Extract the [X, Y] coordinate from the center of the cell holding the provided text.  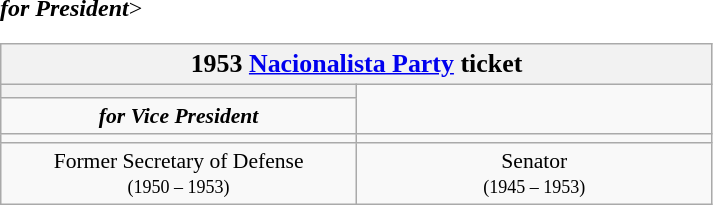
Senator(1945 – 1953) [534, 174]
Former Secretary of Defense(1950 – 1953) [179, 174]
for Vice President [179, 116]
1953 Nacionalista Party ticket [356, 64]
